Capture the cell that displays the provided text and extract its [x, y] central coordinate. 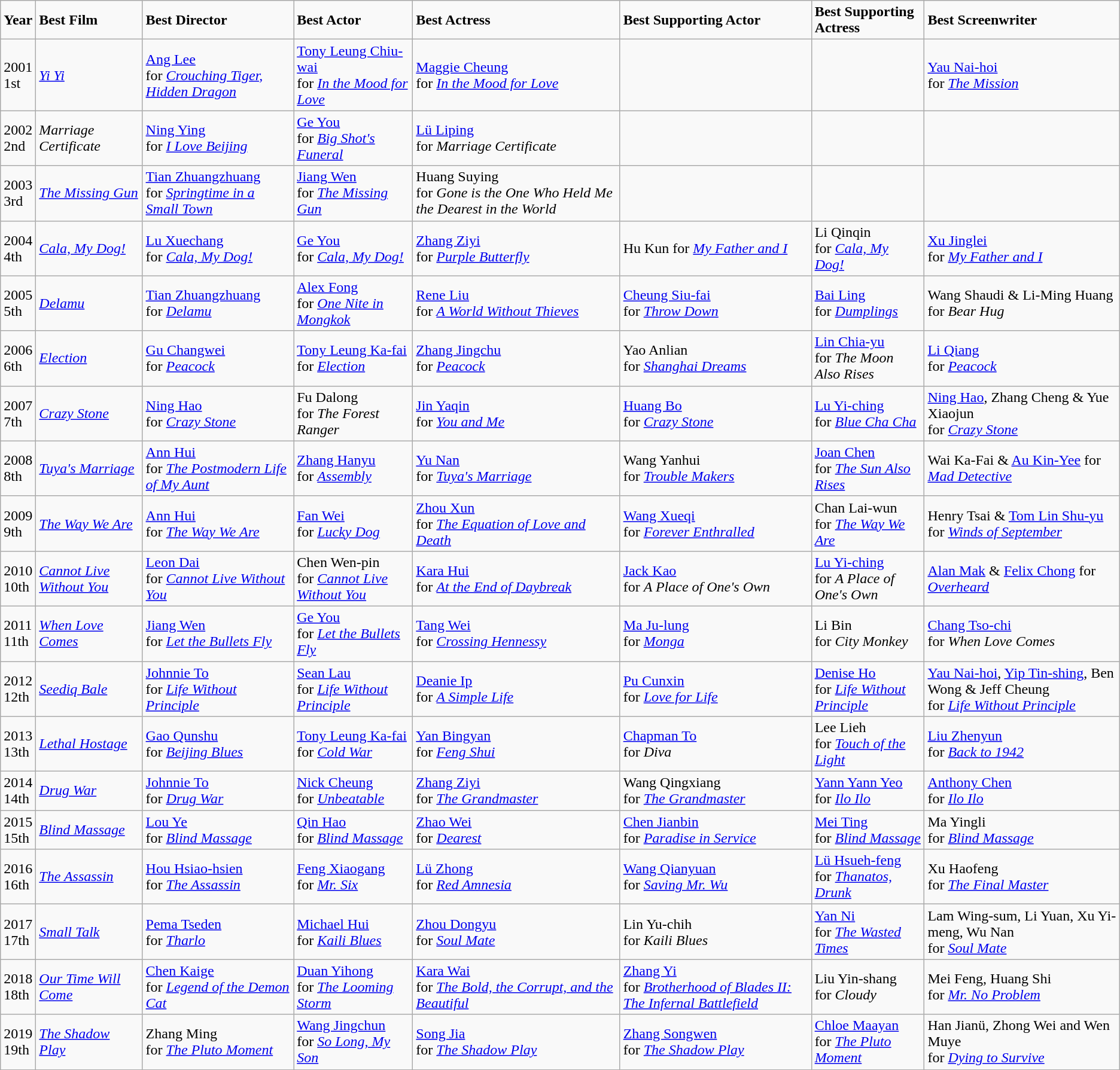
Best Actor [353, 20]
201717th [18, 932]
Li Qinqinfor Cala, My Dog! [868, 248]
Lam Wing-sum, Li Yuan, Xu Yi-meng, Wu Nanfor Soul Mate [1022, 932]
Wang Yanhuifor Trouble Makers [716, 468]
Alan Mak & Felix Chong for Overheard [1022, 578]
201919th [18, 1042]
Ma Ju-lungfor Monga [716, 633]
20044th [18, 248]
Cala, My Dog! [89, 248]
Zhang Ziyifor Purple Butterfly [516, 248]
Lu Yi-chingfor Blue Cha Cha [868, 413]
Ma Yinglifor Blind Massage [1022, 830]
Cannot Live Without You [89, 578]
Chen Wen-pinfor Cannot Live Without You [353, 578]
Ge Youfor Cala, My Dog! [353, 248]
Yau Nai-hoi, Yip Tin-shing, Ben Wong & Jeff Cheungfor Life Without Principle [1022, 689]
Ang Leefor Crouching Tiger, Hidden Dragon [218, 75]
Johnnie Tofor Drug War [218, 791]
Yan Nifor The Wasted Times [868, 932]
Lü Zhongfor Red Amnesia [516, 877]
Huang Suyingfor Gone is the One Who Held Me the Dearest in the World [516, 193]
The Way We Are [89, 523]
Zhang Yi for Brotherhood of Blades II: The Infernal Battlefield [716, 987]
Zhou Dongyufor Soul Mate [516, 932]
Tony Leung Ka-faifor Election [353, 358]
Hu Kun for My Father and I [716, 248]
Song Jiafor The Shadow Play [516, 1042]
Lee Liehfor Touch of the Light [868, 744]
201313th [18, 744]
Best Actress [516, 20]
Tian Zhuangzhuang for Springtime in a Small Town [218, 193]
Gu Changweifor Peacock [218, 358]
20077th [18, 413]
Li Qiangfor Peacock [1022, 358]
The Missing Gun [89, 193]
Henry Tsai & Tom Lin Shu-yufor Winds of September [1022, 523]
Ning Yingfor I Love Beijing [218, 138]
Bai Lingfor Dumplings [868, 303]
Jin Yaqinfor You and Me [516, 413]
Kara Huifor At the End of Daybreak [516, 578]
20011st [18, 75]
Chen Jianbinfor Paradise in Service [716, 830]
20088th [18, 468]
20022nd [18, 138]
Lou Yefor Blind Massage [218, 830]
Huang Bofor Crazy Stone [716, 413]
Sean Laufor Life Without Principle [353, 689]
Gao Qunshufor Beijing Blues [218, 744]
Jack Kaofor A Place of One's Own [716, 578]
Joan Chenfor The Sun Also Rises [868, 468]
Wang Qianyuanfor Saving Mr. Wu [716, 877]
Liu Yin-shangfor Cloudy [868, 987]
Pu Cunxinfor Love for Life [716, 689]
Yu Nanfor Tuya's Marriage [516, 468]
Zhang Jingchufor Peacock [516, 358]
Cheung Siu-faifor Throw Down [716, 303]
Chapman Tofor Diva [716, 744]
Best Film [89, 20]
Lü Hsueh-fengfor Thanatos, Drunk [868, 877]
Hou Hsiao-hsienfor The Assassin [218, 877]
Tony Leung Ka-faifor Cold War [353, 744]
20066th [18, 358]
Yi Yi [89, 75]
Tian Zhuangzhuangfor Delamu [218, 303]
201111th [18, 633]
Yau Nai-hoifor The Mission [1022, 75]
201616th [18, 877]
Johnnie Tofor Life Without Principle [218, 689]
Ning Hao, Zhang Cheng & Yue Xiaojunfor Crazy Stone [1022, 413]
Ann Huifor The Way We Are [218, 523]
Mei Feng, Huang Shi for Mr. No Problem [1022, 987]
Deanie Ipfor A Simple Life [516, 689]
20055th [18, 303]
201212th [18, 689]
Marriage Certificate [89, 138]
Lu Yi-chingfor A Place of One's Own [868, 578]
Wang Qingxiangfor The Grandmaster [716, 791]
Rene Liufor A World Without Thieves [516, 303]
Fan Weifor Lucky Dog [353, 523]
Lethal Hostage [89, 744]
Denise Hofor Life Without Principle [868, 689]
Crazy Stone [89, 413]
Nick Cheungfor Unbeatable [353, 791]
Yann Yann Yeofor Ilo Ilo [868, 791]
Zhang Songwen for The Shadow Play [716, 1042]
Chang Tso-chifor When Love Comes [1022, 633]
Chloe Maayanfor The Pluto Moment [868, 1042]
Zhao Weifor Dearest [516, 830]
Ann Huifor The Postmodern Life of My Aunt [218, 468]
Election [89, 358]
Leon Daifor Cannot Live Without You [218, 578]
Year [18, 20]
Feng Xiaogangfor Mr. Six [353, 877]
Wang Shaudi & Li-Ming Huangfor Bear Hug [1022, 303]
20033rd [18, 193]
Blind Massage [89, 830]
Best Screenwriter [1022, 20]
Han Jianü, Zhong Wei and Wen Muyefor Dying to Survive [1022, 1042]
Best Director [218, 20]
Lin Chia-yufor The Moon Also Rises [868, 358]
Drug War [89, 791]
Yan Bingyanfor Feng Shui [516, 744]
Jiang Wenfor Let the Bullets Fly [218, 633]
When Love Comes [89, 633]
The Assassin [89, 877]
Qin Haofor Blind Massage [353, 830]
20099th [18, 523]
Kara Waifor The Bold, the Corrupt, and the Beautiful [516, 987]
Liu Zhenyunfor Back to 1942 [1022, 744]
Xu Haofengfor The Final Master [1022, 877]
Zhou Xunfor The Equation of Love and Death [516, 523]
Yao Anlianfor Shanghai Dreams [716, 358]
201010th [18, 578]
Delamu [89, 303]
201414th [18, 791]
Wang Jingchun for So Long, My Son [353, 1042]
Ge Youfor Let the Bullets Fly [353, 633]
Michael Hui for Kaili Blues [353, 932]
Lu Xuechangfor Cala, My Dog! [218, 248]
201818th [18, 987]
Li Binfor City Monkey [868, 633]
Best Supporting Actress [868, 20]
Zhang Hanyufor Assembly [353, 468]
Our Time Will Come [89, 987]
Zhang Ming for The Pluto Moment [218, 1042]
Fu Dalongfor The Forest Ranger [353, 413]
Best Supporting Actor [716, 20]
Tuya's Marriage [89, 468]
Small Talk [89, 932]
Tang Weifor Crossing Hennessy [516, 633]
Duan Yihong for The Looming Storm [353, 987]
Chen Kaige for Legend of the Demon Cat [218, 987]
Ning Haofor Crazy Stone [218, 413]
Chan Lai-wunfor The Way We Are [868, 523]
201515th [18, 830]
The Shadow Play [89, 1042]
Tony Leung Chiu-waifor In the Mood for Love [353, 75]
Lü Lipingfor Marriage Certificate [516, 138]
Jiang Wenfor The Missing Gun [353, 193]
Ge Youfor Big Shot's Funeral [353, 138]
Mei Tingfor Blind Massage [868, 830]
Lin Yu-chih for Kaili Blues [716, 932]
Xu Jingleifor My Father and I [1022, 248]
Alex Fongfor One Nite in Mongkok [353, 303]
Zhang Ziyifor The Grandmaster [516, 791]
Wang Xueqifor Forever Enthralled [716, 523]
Wai Ka-Fai & Au Kin-Yee for Mad Detective [1022, 468]
Seediq Bale [89, 689]
Maggie Cheungfor In the Mood for Love [516, 75]
Anthony Chenfor Ilo Ilo [1022, 791]
Pema Tseden for Tharlo [218, 932]
